Find where the given text appears and provide that cell's center as [X, Y] coordinate. 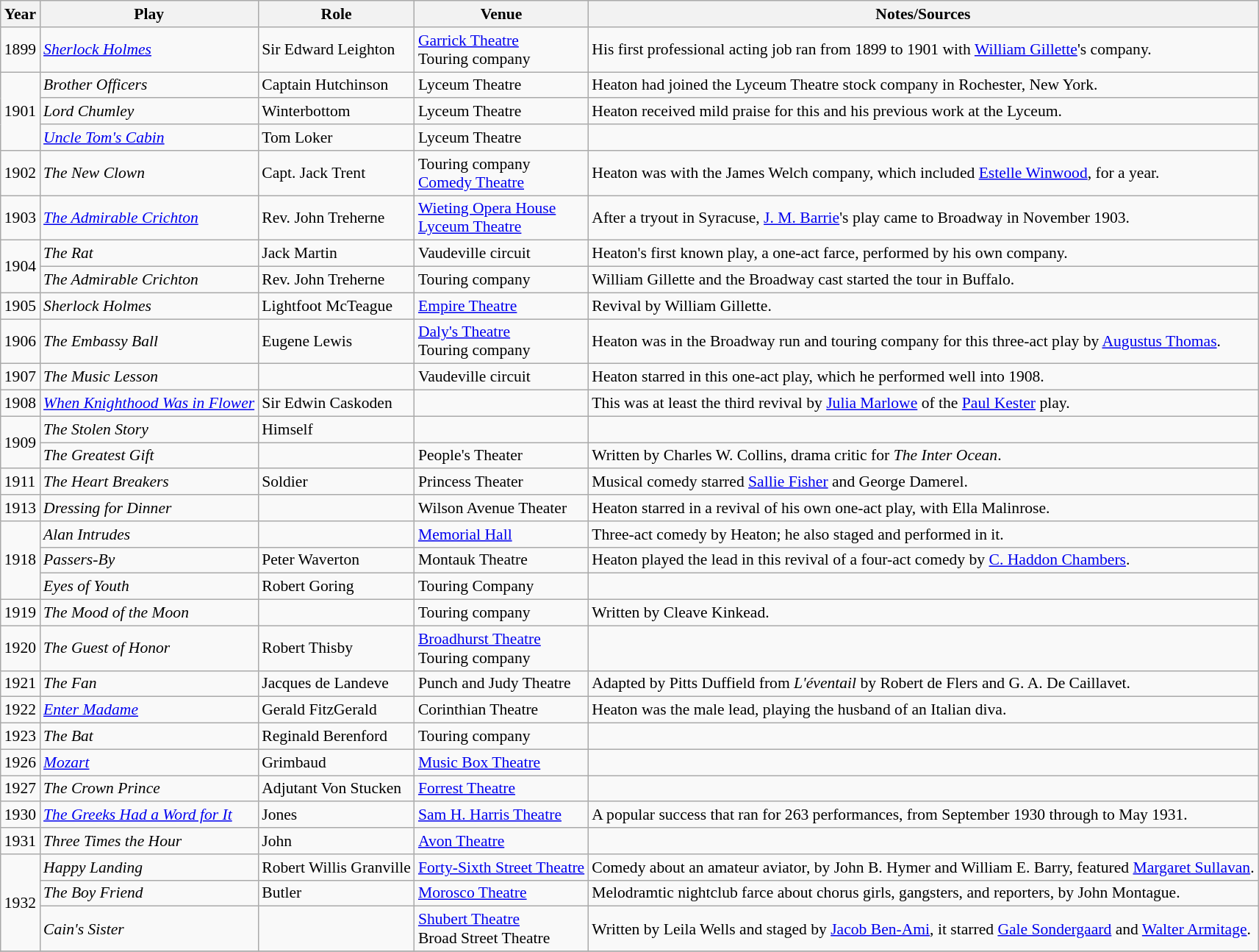
Forrest Theatre [501, 789]
When Knighthood Was in Flower [148, 404]
1909 [21, 443]
1919 [21, 613]
Heaton was the male lead, playing the husband of an Italian diva. [923, 710]
The Stolen Story [148, 429]
1905 [21, 306]
Butler [337, 893]
Soldier [337, 482]
Montauk Theatre [501, 560]
Lightfoot McTeague [337, 306]
People's Theater [501, 456]
Touring Company [501, 587]
Heaton received mild praise for this and his previous work at the Lyceum. [923, 112]
After a tryout in Syracuse, J. M. Barrie's play came to Broadway in November 1903. [923, 218]
The Bat [148, 737]
Reginald Berenford [337, 737]
Cain's Sister [148, 929]
Capt. Jack Trent [337, 173]
1932 [21, 903]
Comedy about an amateur aviator, by John B. Hymer and William E. Barry, featured Margaret Sullavan. [923, 867]
Broadhurst TheatreTouring company [501, 648]
1904 [21, 266]
1899 [21, 50]
Melodramtic nightclub farce about chorus girls, gangsters, and reporters, by John Montague. [923, 893]
The Guest of Honor [148, 648]
Robert Thisby [337, 648]
Lord Chumley [148, 112]
Morosco Theatre [501, 893]
Play [148, 14]
Mozart [148, 762]
The Embassy Ball [148, 341]
Year [21, 14]
Brother Officers [148, 85]
Avon Theatre [501, 841]
Robert Willis Granville [337, 867]
Sir Edwin Caskoden [337, 404]
Daly's TheatreTouring company [501, 341]
Adapted by Pitts Duffield from L'éventail by Robert de Flers and G. A. De Caillavet. [923, 684]
Eugene Lewis [337, 341]
A popular success that ran for 263 performances, from September 1930 through to May 1931. [923, 815]
Robert Goring [337, 587]
1921 [21, 684]
1913 [21, 508]
Captain Hutchinson [337, 85]
The New Clown [148, 173]
Alan Intrudes [148, 534]
1922 [21, 710]
Himself [337, 429]
1918 [21, 560]
Corinthian Theatre [501, 710]
Three-act comedy by Heaton; he also staged and performed in it. [923, 534]
Princess Theater [501, 482]
The Fan [148, 684]
Forty-Sixth Street Theatre [501, 867]
Gerald FitzGerald [337, 710]
The Rat [148, 254]
Tom Loker [337, 137]
Peter Waverton [337, 560]
Three Times the Hour [148, 841]
Written by Charles W. Collins, drama critic for The Inter Ocean. [923, 456]
This was at least the third revival by Julia Marlowe of the Paul Kester play. [923, 404]
Happy Landing [148, 867]
1901 [21, 112]
Winterbottom [337, 112]
1907 [21, 377]
Sam H. Harris Theatre [501, 815]
Uncle Tom's Cabin [148, 137]
Venue [501, 14]
Eyes of Youth [148, 587]
The Mood of the Moon [148, 613]
Passers-By [148, 560]
1926 [21, 762]
The Music Lesson [148, 377]
Wilson Avenue Theater [501, 508]
The Heart Breakers [148, 482]
Shubert TheatreBroad Street Theatre [501, 929]
Dressing for Dinner [148, 508]
1930 [21, 815]
Musical comedy starred Sallie Fisher and George Damerel. [923, 482]
1927 [21, 789]
Jones [337, 815]
1923 [21, 737]
1908 [21, 404]
John [337, 841]
Heaton's first known play, a one-act farce, performed by his own company. [923, 254]
1906 [21, 341]
Written by Leila Wells and staged by Jacob Ben-Ami, it starred Gale Sondergaard and Walter Armitage. [923, 929]
Music Box Theatre [501, 762]
Sir Edward Leighton [337, 50]
Jack Martin [337, 254]
Heaton was with the James Welch company, which included Estelle Winwood, for a year. [923, 173]
Jacques de Landeve [337, 684]
Grimbaud [337, 762]
Heaton starred in this one-act play, which he performed well into 1908. [923, 377]
Empire Theatre [501, 306]
1931 [21, 841]
Garrick TheatreTouring company [501, 50]
Memorial Hall [501, 534]
Touring companyComedy Theatre [501, 173]
Revival by William Gillette. [923, 306]
The Boy Friend [148, 893]
Adjutant Von Stucken [337, 789]
Written by Cleave Kinkead. [923, 613]
The Greatest Gift [148, 456]
1903 [21, 218]
The Crown Prince [148, 789]
Heaton had joined the Lyceum Theatre stock company in Rochester, New York. [923, 85]
Punch and Judy Theatre [501, 684]
1902 [21, 173]
The Greeks Had a Word for It [148, 815]
Heaton starred in a revival of his own one-act play, with Ella Malinrose. [923, 508]
1920 [21, 648]
Notes/Sources [923, 14]
Role [337, 14]
Wieting Opera HouseLyceum Theatre [501, 218]
His first professional acting job ran from 1899 to 1901 with William Gillette's company. [923, 50]
Heaton played the lead in this revival of a four-act comedy by C. Haddon Chambers. [923, 560]
1911 [21, 482]
William Gillette and the Broadway cast started the tour in Buffalo. [923, 280]
Heaton was in the Broadway run and touring company for this three-act play by Augustus Thomas. [923, 341]
Enter Madame [148, 710]
